Detect which cell encompasses the target text, then output its (x, y) center coordinate. 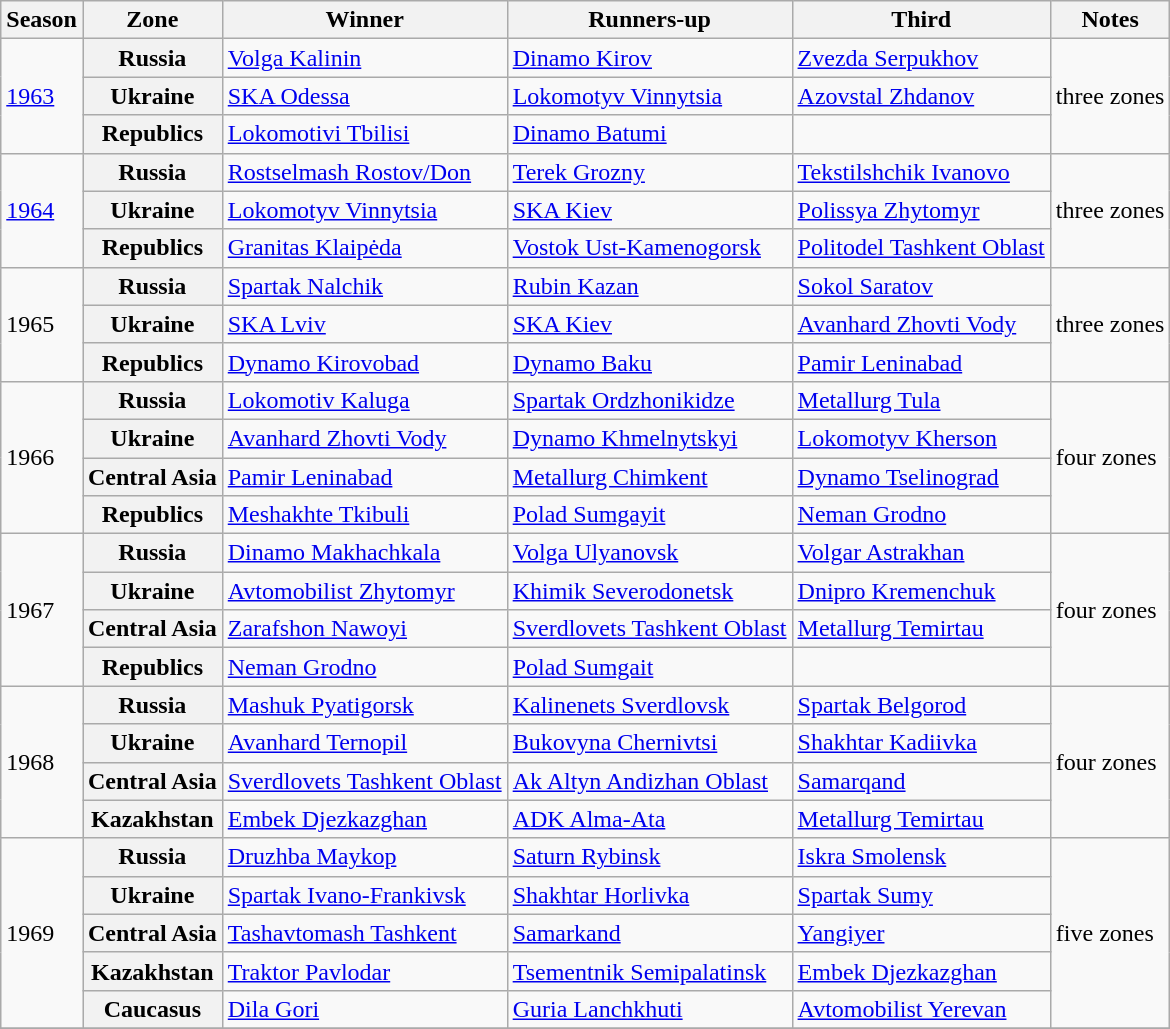
Dynamo Kirovobad (364, 362)
Avanhard Ternopil (364, 743)
Polad Sumgait (650, 667)
SKA Odessa (364, 96)
Saturn Rybinsk (650, 857)
Runners-up (650, 20)
Kalinenets Sverdlovsk (650, 705)
Spartak Belgorod (921, 705)
Metallurg Chimkent (650, 477)
Meshakhte Tkibuli (364, 515)
Spartak Sumy (921, 895)
Dinamo Makhachkala (364, 553)
Season (42, 20)
Rostselmash Rostov/Don (364, 172)
Dynamo Tselinograd (921, 477)
Dynamo Baku (650, 362)
1969 (42, 933)
Tsementnik Semipalatinsk (650, 971)
Notes (1110, 20)
Yangiyer (921, 933)
Shakhtar Horlivka (650, 895)
Vostok Ust-Kamenogorsk (650, 248)
Third (921, 20)
Lokomotiv Kaluga (364, 400)
Azovstal Zhdanov (921, 96)
1965 (42, 324)
Bukovyna Chernivtsi (650, 743)
Avtomobilist Yerevan (921, 1009)
Dinamo Batumi (650, 134)
Avtomobilist Zhytomyr (364, 591)
Mashuk Pyatigorsk (364, 705)
Lokomotivi Tbilisi (364, 134)
Ak Altyn Andizhan Oblast (650, 781)
Rubin Kazan (650, 286)
Lokomotyv Kherson (921, 438)
SKA Lviv (364, 324)
1964 (42, 210)
Dinamo Kirov (650, 58)
Tekstilshchik Ivanovo (921, 172)
1963 (42, 96)
Spartak Ivano-Frankivsk (364, 895)
1966 (42, 457)
Guria Lanchkhuti (650, 1009)
Tashavtomash Tashkent (364, 933)
Volga Ulyanovsk (650, 553)
Samarqand (921, 781)
Khimik Severodonetsk (650, 591)
Spartak Nalchik (364, 286)
Polissya Zhytomyr (921, 210)
1968 (42, 762)
Polad Sumgayit (650, 515)
Volgar Astrakhan (921, 553)
Terek Grozny (650, 172)
Volga Kalinin (364, 58)
Zone (152, 20)
Traktor Pavlodar (364, 971)
Zarafshon Nawoyi (364, 629)
Samarkand (650, 933)
Zvezda Serpukhov (921, 58)
Sokol Saratov (921, 286)
Dila Gori (364, 1009)
Shakhtar Kadiivka (921, 743)
five zones (1110, 933)
1967 (42, 610)
Metallurg Tula (921, 400)
Spartak Ordzhonikidze (650, 400)
Caucasus (152, 1009)
Druzhba Maykop (364, 857)
Granitas Klaipėda (364, 248)
ADK Alma‑Ata (650, 819)
Politodel Tashkent Oblast (921, 248)
Dynamo Khmelnytskyi (650, 438)
Iskra Smolensk (921, 857)
Dnipro Kremenchuk (921, 591)
Winner (364, 20)
